Output the [X, Y] coordinate of the center of the cell containing the given text.  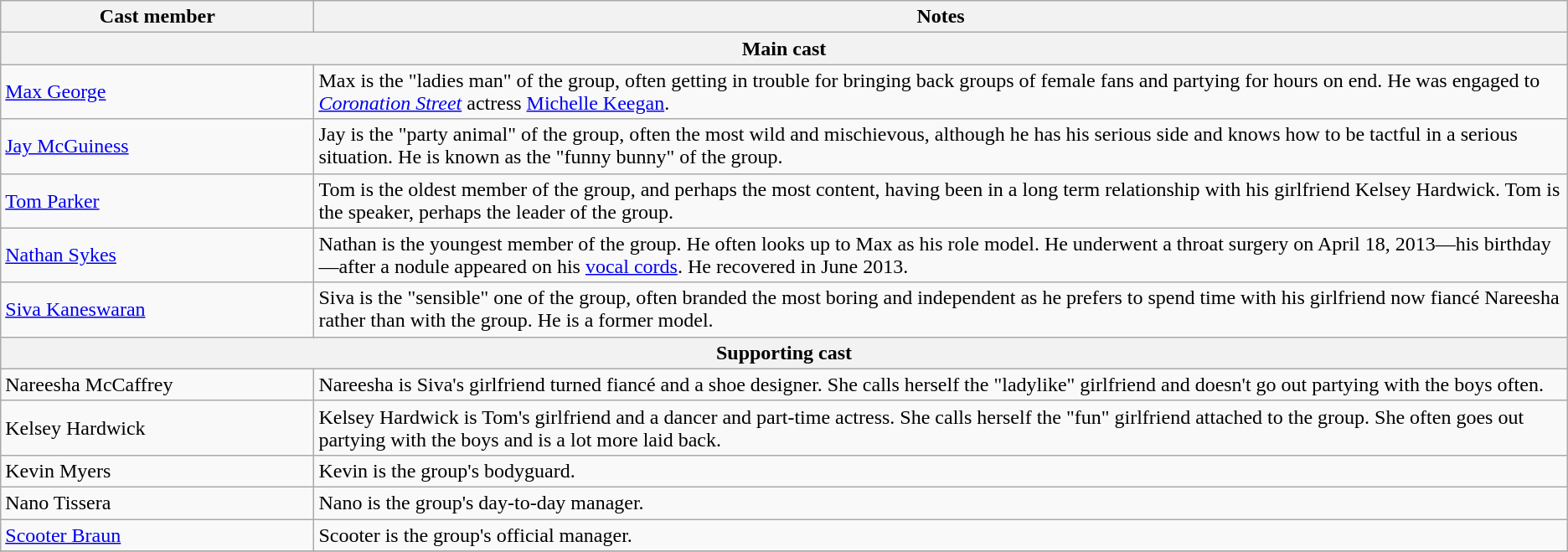
Siva Kaneswaran [157, 310]
Scooter is the group's official manager. [941, 535]
Supporting cast [784, 353]
Jay McGuiness [157, 146]
Nano Tissera [157, 503]
Max George [157, 92]
Cast member [157, 17]
Nathan Sykes [157, 255]
Kelsey Hardwick [157, 427]
Kevin Myers [157, 471]
Kevin is the group's bodyguard. [941, 471]
Scooter Braun [157, 535]
Main cast [784, 49]
Nareesha McCaffrey [157, 384]
Tom Parker [157, 201]
Notes [941, 17]
Nano is the group's day-to-day manager. [941, 503]
